Find where the given text appears and provide that cell's center as [x, y] coordinate. 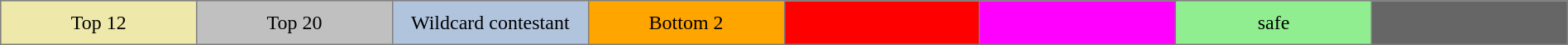
safe [1274, 22]
Bottom 2 [686, 22]
Top 20 [294, 22]
Top 12 [99, 22]
Wildcard contestant [490, 22]
